Return [X, Y] of the center of cell containing provided text 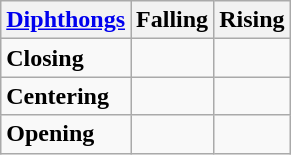
Falling [172, 20]
Diphthongs [66, 20]
Rising [252, 20]
Closing [66, 58]
Centering [66, 96]
Opening [66, 134]
